For the text-containing cell, return its midpoint in (x, y) coordinate format. 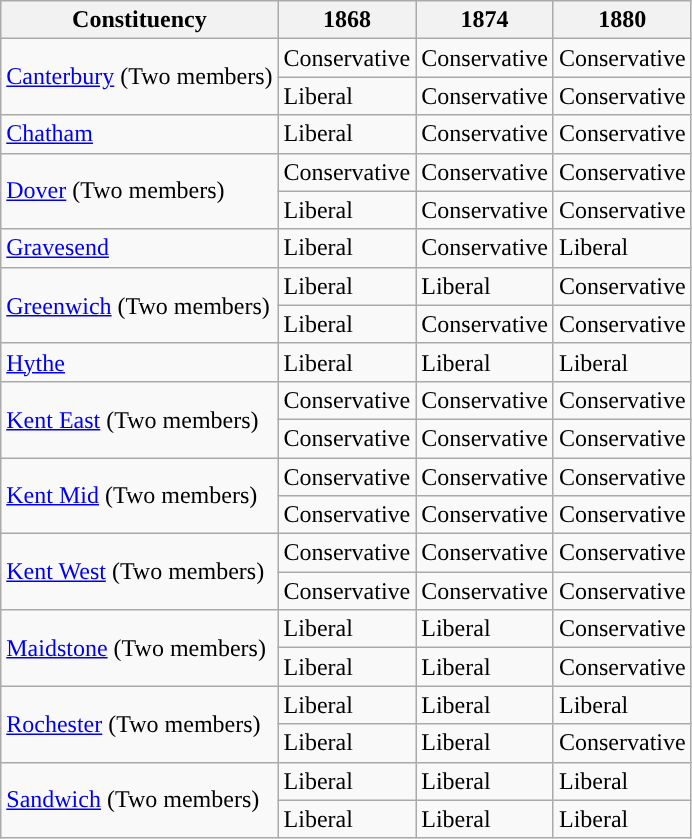
Hythe (140, 362)
Gravesend (140, 248)
Sandwich (Two members) (140, 800)
1874 (485, 20)
Greenwich (Two members) (140, 305)
Canterbury (Two members) (140, 77)
Maidstone (Two members) (140, 648)
Kent Mid (Two members) (140, 496)
1880 (622, 20)
Constituency (140, 20)
Kent East (Two members) (140, 419)
1868 (347, 20)
Rochester (Two members) (140, 724)
Dover (Two members) (140, 191)
Kent West (Two members) (140, 572)
Chatham (140, 134)
